Detect which cell encompasses the target text, then output its [x, y] center coordinate. 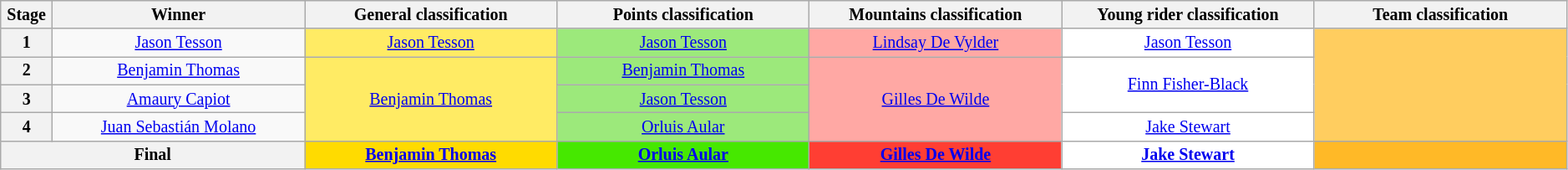
Amaury Capiot [179, 99]
Final [153, 154]
3 [27, 99]
Young rider classification [1188, 15]
1 [27, 44]
4 [27, 127]
Stage [27, 15]
Mountains classification [936, 15]
2 [27, 70]
Lindsay De Vylder [936, 44]
Winner [179, 15]
Team classification [1440, 15]
Points classification [683, 15]
Finn Fisher-Black [1188, 85]
General classification [431, 15]
Juan Sebastián Molano [179, 127]
